Scan for the cell matching the given text and deliver its [X, Y] coordinate at center. 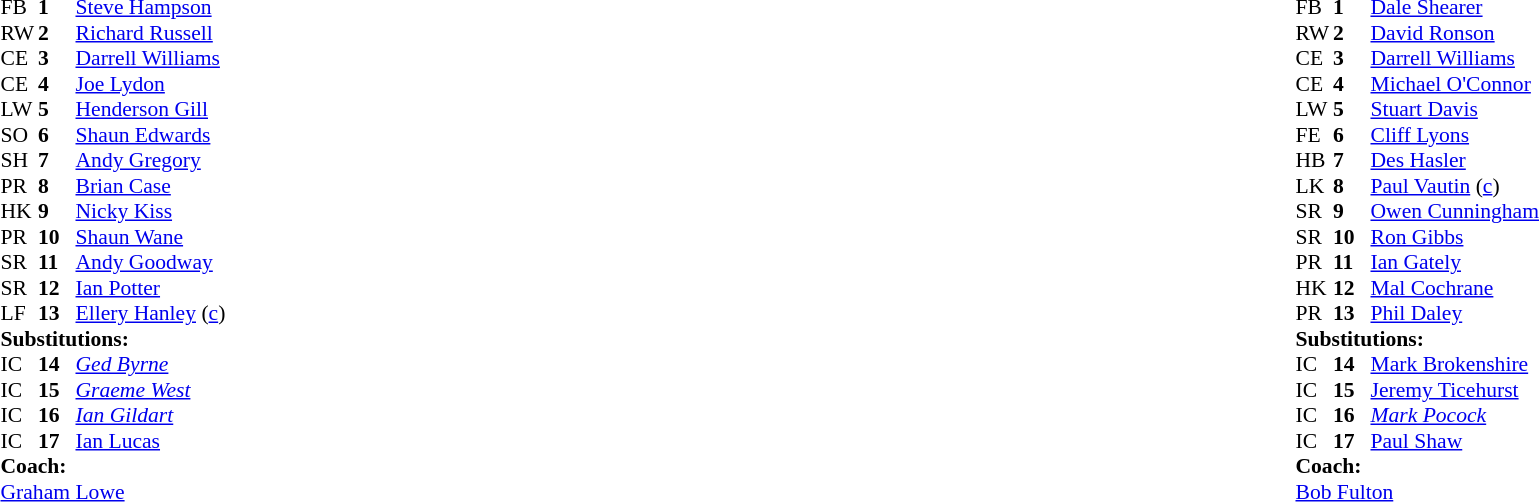
Jeremy Ticehurst [1454, 390]
Joe Lydon [151, 84]
Cliff Lyons [1454, 135]
Phil Daley [1454, 313]
Paul Shaw [1454, 441]
SO [19, 135]
Des Hasler [1454, 161]
FE [1314, 135]
Graeme West [151, 390]
Nicky Kiss [151, 211]
Stuart Davis [1454, 109]
Shaun Edwards [151, 135]
Richard Russell [151, 33]
Michael O'Connor [1454, 84]
Ian Gately [1454, 263]
Ian Potter [151, 288]
Andy Gregory [151, 161]
SH [19, 161]
Ellery Hanley (c) [151, 313]
Henderson Gill [151, 109]
Brian Case [151, 186]
David Ronson [1454, 33]
HB [1314, 161]
LK [1314, 186]
Owen Cunningham [1454, 211]
Shaun Wane [151, 237]
Paul Vautin (c) [1454, 186]
Ian Gildart [151, 415]
Ged Byrne [151, 365]
Ian Lucas [151, 441]
LF [19, 313]
Andy Goodway [151, 263]
Mal Cochrane [1454, 288]
Ron Gibbs [1454, 237]
Mark Brokenshire [1454, 365]
Mark Pocock [1454, 415]
